Scan for the cell matching the given text and deliver its (X, Y) coordinate at center. 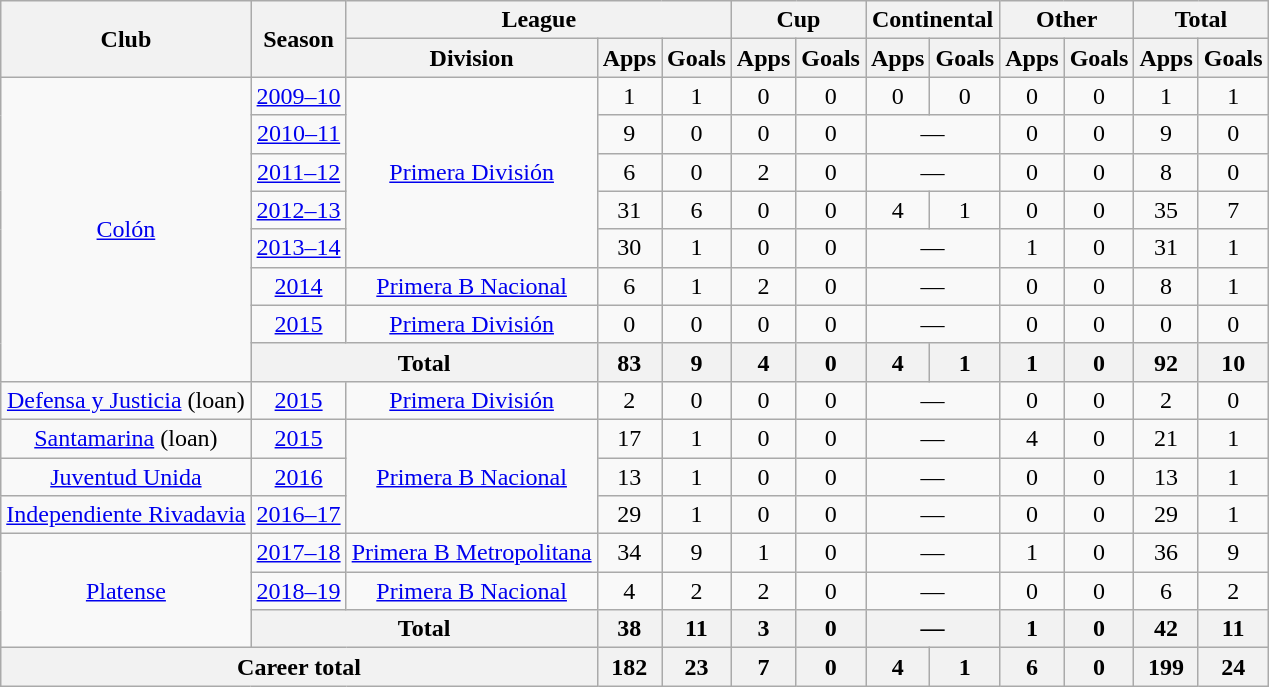
Colón (126, 229)
2011–12 (298, 172)
Primera B Metropolitana (472, 553)
17 (629, 438)
Season (298, 39)
2013–14 (298, 248)
2009–10 (298, 96)
Cup (798, 20)
Club (126, 39)
23 (697, 667)
2014 (298, 286)
35 (1166, 210)
92 (1166, 362)
2012–13 (298, 210)
182 (629, 667)
2016 (298, 477)
42 (1166, 629)
21 (1166, 438)
38 (629, 629)
2010–11 (298, 134)
3 (763, 629)
30 (629, 248)
Santamarina (loan) (126, 438)
36 (1166, 553)
24 (1233, 667)
Continental (933, 20)
League (538, 20)
Platense (126, 591)
Independiente Rivadavia (126, 515)
2018–19 (298, 591)
Other (1067, 20)
34 (629, 553)
Juventud Unida (126, 477)
10 (1233, 362)
Division (472, 58)
199 (1166, 667)
Career total (299, 667)
Defensa y Justicia (loan) (126, 400)
2016–17 (298, 515)
2017–18 (298, 553)
83 (629, 362)
